Identify which cell holds the provided text, then report its [x, y] central coordinate. 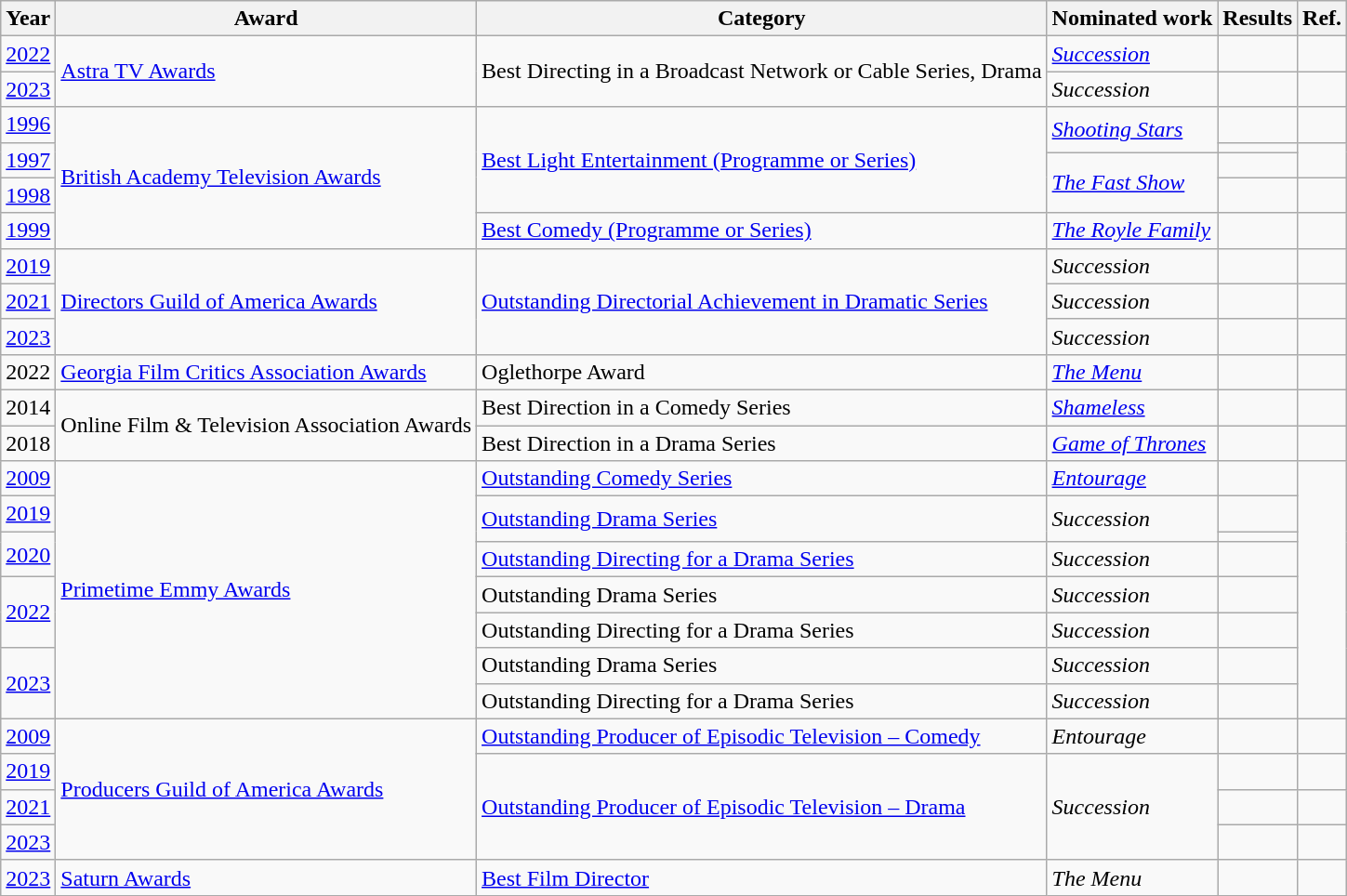
Producers Guild of America Awards [266, 789]
Best Comedy (Programme or Series) [762, 231]
Nominated work [1132, 19]
Online Film & Television Association Awards [266, 425]
Best Directing in a Broadcast Network or Cable Series, Drama [762, 72]
1997 [28, 160]
Outstanding Producer of Episodic Television – Drama [762, 807]
Best Direction in a Comedy Series [762, 407]
1999 [28, 231]
Directors Guild of America Awards [266, 301]
British Academy Television Awards [266, 178]
Best Light Entertainment (Programme or Series) [762, 160]
Shooting Stars [1132, 130]
Results [1258, 19]
The Fast Show [1132, 182]
Best Direction in a Drama Series [762, 443]
Outstanding Directorial Achievement in Dramatic Series [762, 301]
2020 [28, 554]
1996 [28, 125]
Saturn Awards [266, 877]
Outstanding Comedy Series [762, 479]
Award [266, 19]
1998 [28, 195]
Primetime Emmy Awards [266, 590]
Category [762, 19]
Georgia Film Critics Association Awards [266, 372]
Outstanding Producer of Episodic Television – Comedy [762, 736]
Oglethorpe Award [762, 372]
Best Film Director [762, 877]
Astra TV Awards [266, 72]
Year [28, 19]
2014 [28, 407]
2018 [28, 443]
The Royle Family [1132, 231]
Ref. [1322, 19]
Shameless [1132, 407]
Game of Thrones [1132, 443]
